Determine the [X, Y] coordinate at the center of the cell enclosing the given text.  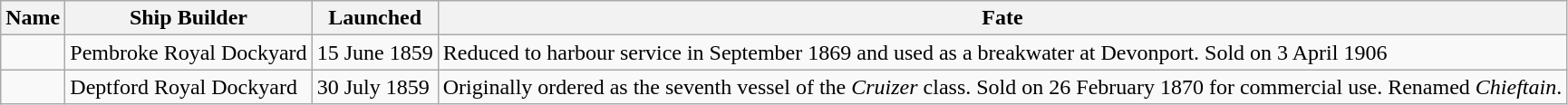
Fate [1002, 18]
Ship Builder [189, 18]
Name [33, 18]
30 July 1859 [375, 87]
15 June 1859 [375, 52]
Launched [375, 18]
Pembroke Royal Dockyard [189, 52]
Originally ordered as the seventh vessel of the Cruizer class. Sold on 26 February 1870 for commercial use. Renamed Chieftain. [1002, 87]
Deptford Royal Dockyard [189, 87]
Reduced to harbour service in September 1869 and used as a breakwater at Devonport. Sold on 3 April 1906 [1002, 52]
